Determine the [X, Y] coordinate at the center of the cell enclosing the given text.  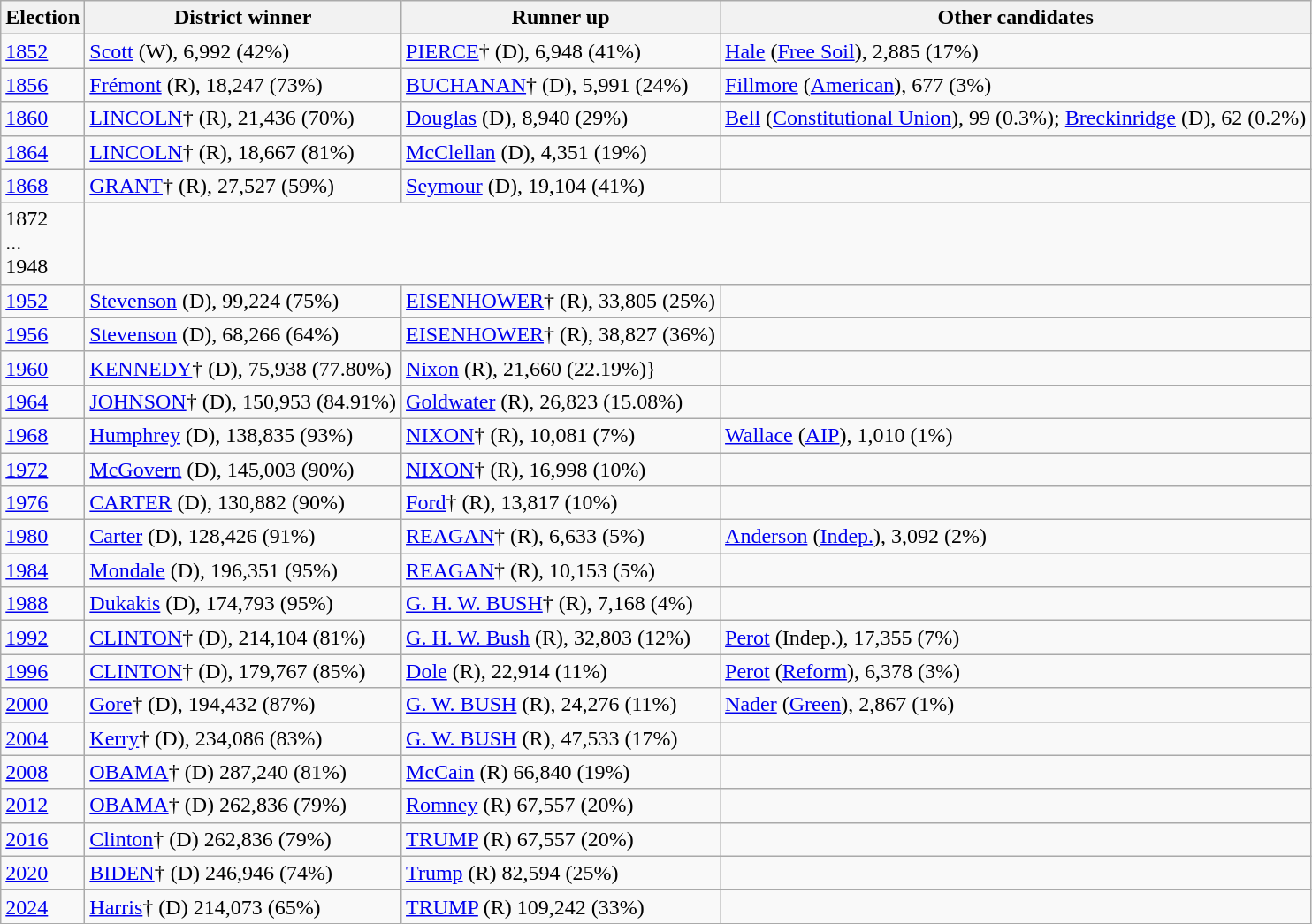
1964 [42, 401]
Ford† (R), 13,817 (10%) [561, 503]
McGovern (D), 145,003 (90%) [243, 470]
Stevenson (D), 99,224 (75%) [243, 301]
McClellan (D), 4,351 (19%) [561, 152]
1872...1948 [42, 243]
Frémont (R), 18,247 (73%) [243, 85]
Wallace (AIP), 1,010 (1%) [1016, 435]
G. W. BUSH (R), 24,276 (11%) [561, 705]
LINCOLN† (R), 21,436 (70%) [243, 118]
G. W. BUSH (R), 47,533 (17%) [561, 738]
OBAMA† (D) 287,240 (81%) [243, 772]
Trump (R) 82,594 (25%) [561, 873]
1860 [42, 118]
1956 [42, 334]
Scott (W), 6,992 (42%) [243, 51]
McCain (R) 66,840 (19%) [561, 772]
1856 [42, 85]
EISENHOWER† (R), 33,805 (25%) [561, 301]
REAGAN† (R), 10,153 (5%) [561, 570]
EISENHOWER† (R), 38,827 (36%) [561, 334]
Dukakis (D), 174,793 (95%) [243, 604]
1992 [42, 638]
1988 [42, 604]
Hale (Free Soil), 2,885 (17%) [1016, 51]
Dole (R), 22,914 (11%) [561, 671]
Kerry† (D), 234,086 (83%) [243, 738]
2004 [42, 738]
Election [42, 18]
LINCOLN† (R), 18,667 (81%) [243, 152]
1968 [42, 435]
Clinton† (D) 262,836 (79%) [243, 839]
Humphrey (D), 138,835 (93%) [243, 435]
G. H. W. BUSH† (R), 7,168 (4%) [561, 604]
Perot (Reform), 6,378 (3%) [1016, 671]
1972 [42, 470]
KENNEDY† (D), 75,938 (77.80%) [243, 368]
Seymour (D), 19,104 (41%) [561, 186]
1952 [42, 301]
Nixon (R), 21,660 (22.19%)} [561, 368]
REAGAN† (R), 6,633 (5%) [561, 537]
TRUMP (R) 67,557 (20%) [561, 839]
JOHNSON† (D), 150,953 (84.91%) [243, 401]
TRUMP (R) 109,242 (33%) [561, 906]
1996 [42, 671]
CLINTON† (D), 214,104 (81%) [243, 638]
Goldwater (R), 26,823 (15.08%) [561, 401]
PIERCE† (D), 6,948 (41%) [561, 51]
Carter (D), 128,426 (91%) [243, 537]
Other candidates [1016, 18]
Bell (Constitutional Union), 99 (0.3%); Breckinridge (D), 62 (0.2%) [1016, 118]
BUCHANAN† (D), 5,991 (24%) [561, 85]
G. H. W. Bush (R), 32,803 (12%) [561, 638]
1852 [42, 51]
1984 [42, 570]
Fillmore (American), 677 (3%) [1016, 85]
NIXON† (R), 16,998 (10%) [561, 470]
District winner [243, 18]
1980 [42, 537]
Mondale (D), 196,351 (95%) [243, 570]
Harris† (D) 214,073 (65%) [243, 906]
NIXON† (R), 10,081 (7%) [561, 435]
2012 [42, 806]
1868 [42, 186]
1960 [42, 368]
Runner up [561, 18]
Stevenson (D), 68,266 (64%) [243, 334]
1864 [42, 152]
CLINTON† (D), 179,767 (85%) [243, 671]
Nader (Green), 2,867 (1%) [1016, 705]
Perot (Indep.), 17,355 (7%) [1016, 638]
BIDEN† (D) 246,946 (74%) [243, 873]
CARTER (D), 130,882 (90%) [243, 503]
Gore† (D), 194,432 (87%) [243, 705]
OBAMA† (D) 262,836 (79%) [243, 806]
2016 [42, 839]
GRANT† (R), 27,527 (59%) [243, 186]
2024 [42, 906]
Anderson (Indep.), 3,092 (2%) [1016, 537]
Douglas (D), 8,940 (29%) [561, 118]
1976 [42, 503]
2020 [42, 873]
2000 [42, 705]
2008 [42, 772]
Romney (R) 67,557 (20%) [561, 806]
